Return (X, Y) of the center of cell containing provided text 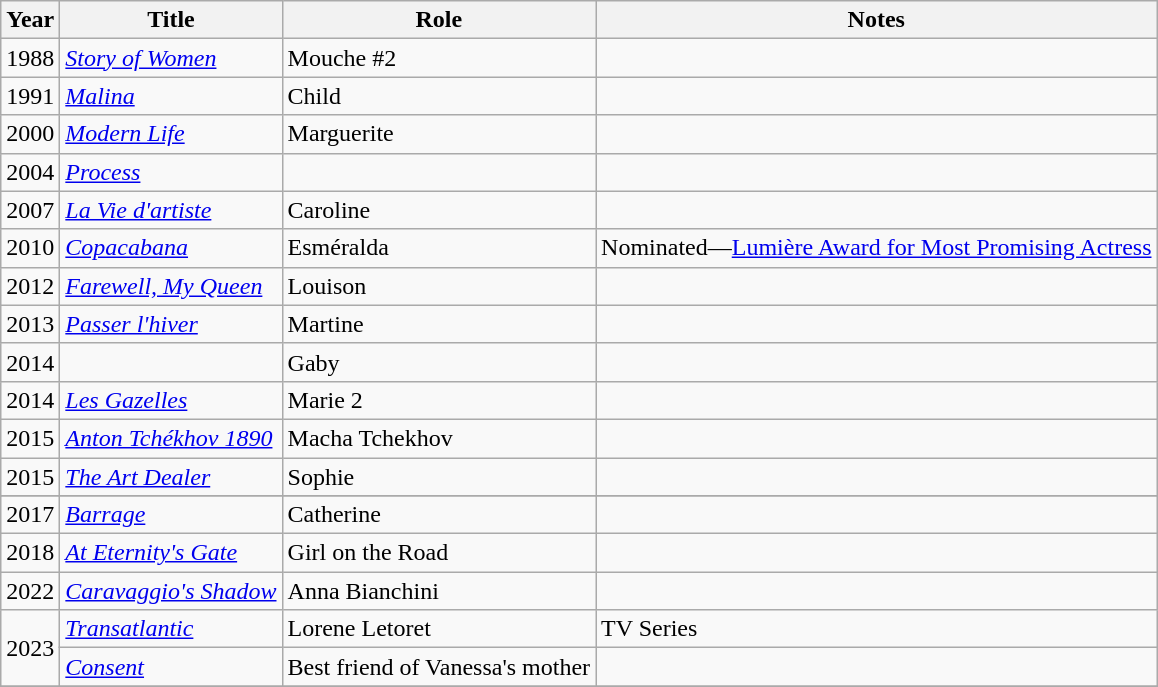
Marguerite (439, 134)
Caravaggio's Shadow (171, 591)
2010 (30, 248)
La Vie d'artiste (171, 210)
TV Series (876, 629)
2023 (30, 648)
Nominated—Lumière Award for Most Promising Actress (876, 248)
Story of Women (171, 58)
Esméralda (439, 248)
Consent (171, 667)
Process (171, 172)
Macha Tchekhov (439, 438)
Best friend of Vanessa's mother (439, 667)
Lorene Letoret (439, 629)
Notes (876, 20)
Louison (439, 286)
2017 (30, 515)
Sophie (439, 477)
Year (30, 20)
Caroline (439, 210)
Title (171, 20)
Transatlantic (171, 629)
Anton Tchékhov 1890 (171, 438)
2007 (30, 210)
Copacabana (171, 248)
Anna Bianchini (439, 591)
Gaby (439, 362)
Child (439, 96)
1988 (30, 58)
The Art Dealer (171, 477)
Barrage (171, 515)
Malina (171, 96)
2012 (30, 286)
Farewell, My Queen (171, 286)
Role (439, 20)
Catherine (439, 515)
1991 (30, 96)
Martine (439, 324)
2004 (30, 172)
Girl on the Road (439, 553)
Marie 2 (439, 400)
2000 (30, 134)
Les Gazelles (171, 400)
Modern Life (171, 134)
Mouche #2 (439, 58)
At Eternity's Gate (171, 553)
2018 (30, 553)
2013 (30, 324)
2022 (30, 591)
Passer l'hiver (171, 324)
